Capture the cell that displays the provided text and extract its (X, Y) central coordinate. 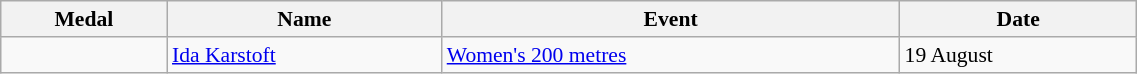
Name (304, 19)
Medal (84, 19)
Women's 200 metres (671, 55)
Event (671, 19)
19 August (1018, 55)
Ida Karstoft (304, 55)
Date (1018, 19)
